Capture the cell that displays the provided text and extract its (x, y) central coordinate. 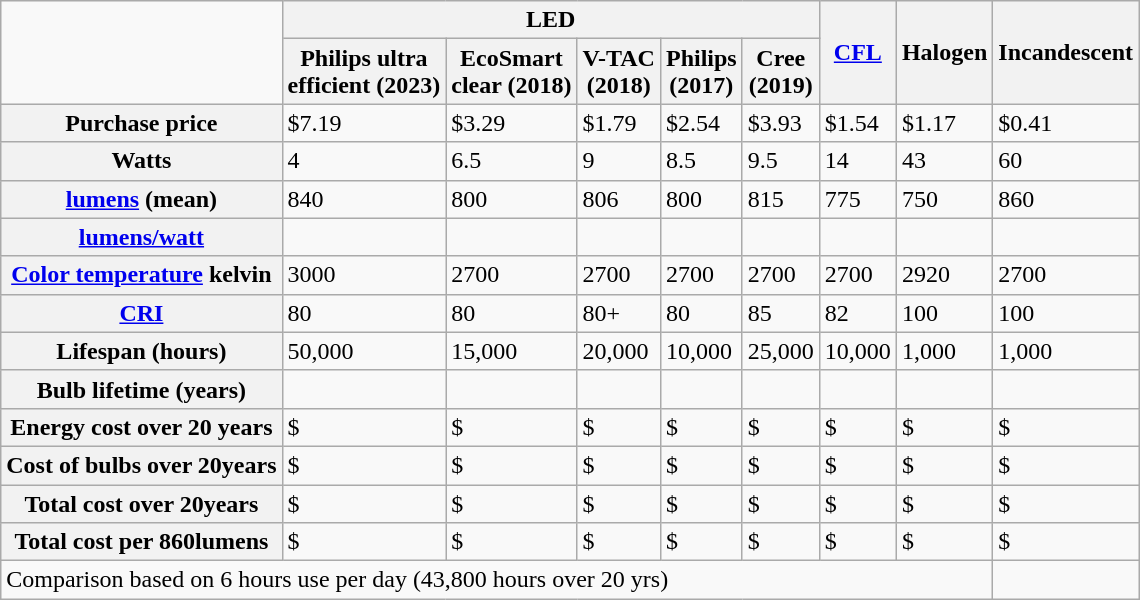
Energy cost over 20 years (142, 427)
4 (364, 161)
60 (1066, 161)
Total cost over 20years (142, 503)
Watts (142, 161)
CFL (858, 52)
Purchase price (142, 123)
$2.54 (701, 123)
14 (858, 161)
LED (550, 20)
25,000 (780, 351)
$1.54 (858, 123)
43 (944, 161)
CRI (142, 313)
815 (780, 199)
Lifespan (hours) (142, 351)
Comparison based on 6 hours use per day (43,800 hours over 20 yrs) (497, 580)
840 (364, 199)
Total cost per 860lumens (142, 542)
EcoSmartclear (2018) (512, 72)
Bulb lifetime (years) (142, 389)
860 (1066, 199)
$3.29 (512, 123)
$0.41 (1066, 123)
8.5 (701, 161)
82 (858, 313)
Cree(2019) (780, 72)
20,000 (619, 351)
Incandescent (1066, 52)
$1.17 (944, 123)
9.5 (780, 161)
$7.19 (364, 123)
6.5 (512, 161)
V-TAC(2018) (619, 72)
$3.93 (780, 123)
9 (619, 161)
775 (858, 199)
Cost of bulbs over 20years (142, 465)
lumens (mean) (142, 199)
806 (619, 199)
Color temperature kelvin (142, 275)
Halogen (944, 52)
lumens/watt (142, 237)
85 (780, 313)
750 (944, 199)
$1.79 (619, 123)
15,000 (512, 351)
Philips ultraefficient (2023) (364, 72)
Philips(2017) (701, 72)
3000 (364, 275)
50,000 (364, 351)
2920 (944, 275)
80+ (619, 313)
